Pinpoint the cell where the given text exists, returning its (X, Y) midpoint coordinate. 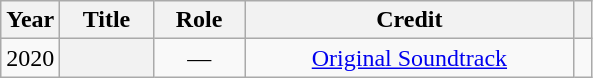
Credit (410, 20)
— (199, 58)
Year (30, 20)
Title (106, 20)
Original Soundtrack (410, 58)
Role (199, 20)
2020 (30, 58)
